Scan for the cell matching the given text and deliver its (X, Y) coordinate at center. 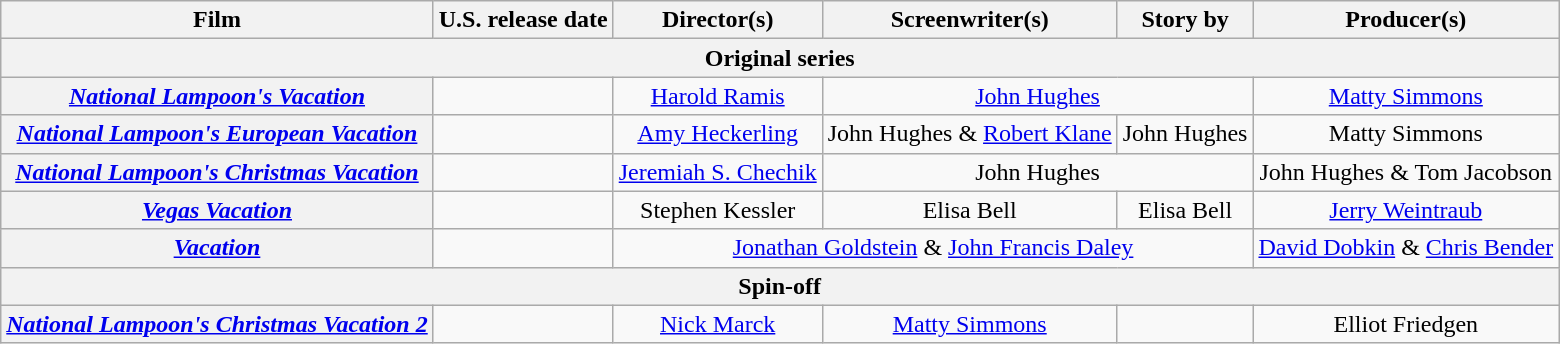
U.S. release date (523, 20)
Stephen Kessler (718, 210)
Jerry Weintraub (1406, 210)
National Lampoon's Christmas Vacation 2 (217, 324)
Screenwriter(s) (970, 20)
Nick Marck (718, 324)
Producer(s) (1406, 20)
Director(s) (718, 20)
Film (217, 20)
Vegas Vacation (217, 210)
Jonathan Goldstein & John Francis Daley (933, 248)
National Lampoon's Christmas Vacation (217, 172)
Elliot Friedgen (1406, 324)
National Lampoon's European Vacation (217, 134)
John Hughes & Robert Klane (970, 134)
National Lampoon's Vacation (217, 96)
David Dobkin & Chris Bender (1406, 248)
Vacation (217, 248)
Amy Heckerling (718, 134)
Original series (780, 58)
Jeremiah S. Chechik (718, 172)
John Hughes & Tom Jacobson (1406, 172)
Story by (1185, 20)
Spin-off (780, 286)
Harold Ramis (718, 96)
